Search for the cell housing the specified text and yield its (X, Y) center coordinate. 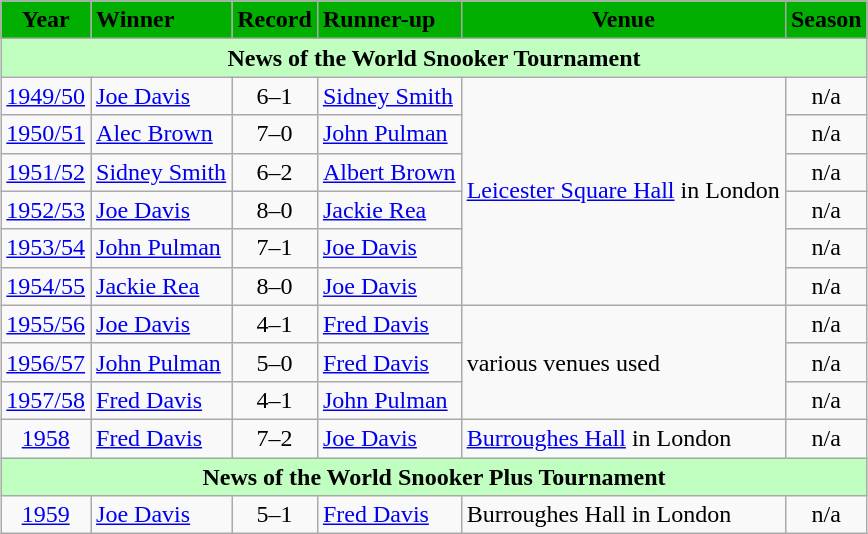
7–1 (275, 248)
News of the World Snooker Plus Tournament (434, 477)
1953/54 (46, 248)
Alec Brown (162, 134)
Venue (623, 20)
1952/53 (46, 210)
1956/57 (46, 362)
5–1 (275, 515)
1955/56 (46, 324)
6–2 (275, 172)
Winner (162, 20)
Season (826, 20)
Leicester Square Hall in London (623, 191)
7–2 (275, 438)
5–0 (275, 362)
Runner-up (389, 20)
Year (46, 20)
1958 (46, 438)
Record (275, 20)
1954/55 (46, 286)
1951/52 (46, 172)
6–1 (275, 96)
1950/51 (46, 134)
News of the World Snooker Tournament (434, 58)
7–0 (275, 134)
1949/50 (46, 96)
1957/58 (46, 400)
Albert Brown (389, 172)
1959 (46, 515)
various venues used (623, 362)
